Return (X, Y) of the center of cell containing provided text 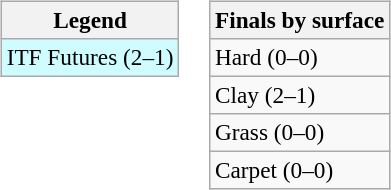
ITF Futures (2–1) (90, 57)
Legend (90, 20)
Grass (0–0) (300, 133)
Hard (0–0) (300, 57)
Clay (2–1) (300, 95)
Carpet (0–0) (300, 171)
Finals by surface (300, 20)
